Find where the given text appears and provide that cell's center as [X, Y] coordinate. 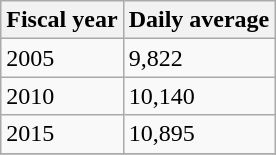
10,895 [199, 134]
2010 [62, 96]
2015 [62, 134]
2005 [62, 58]
9,822 [199, 58]
10,140 [199, 96]
Fiscal year [62, 20]
Daily average [199, 20]
